For the text-containing cell, return its midpoint in (x, y) coordinate format. 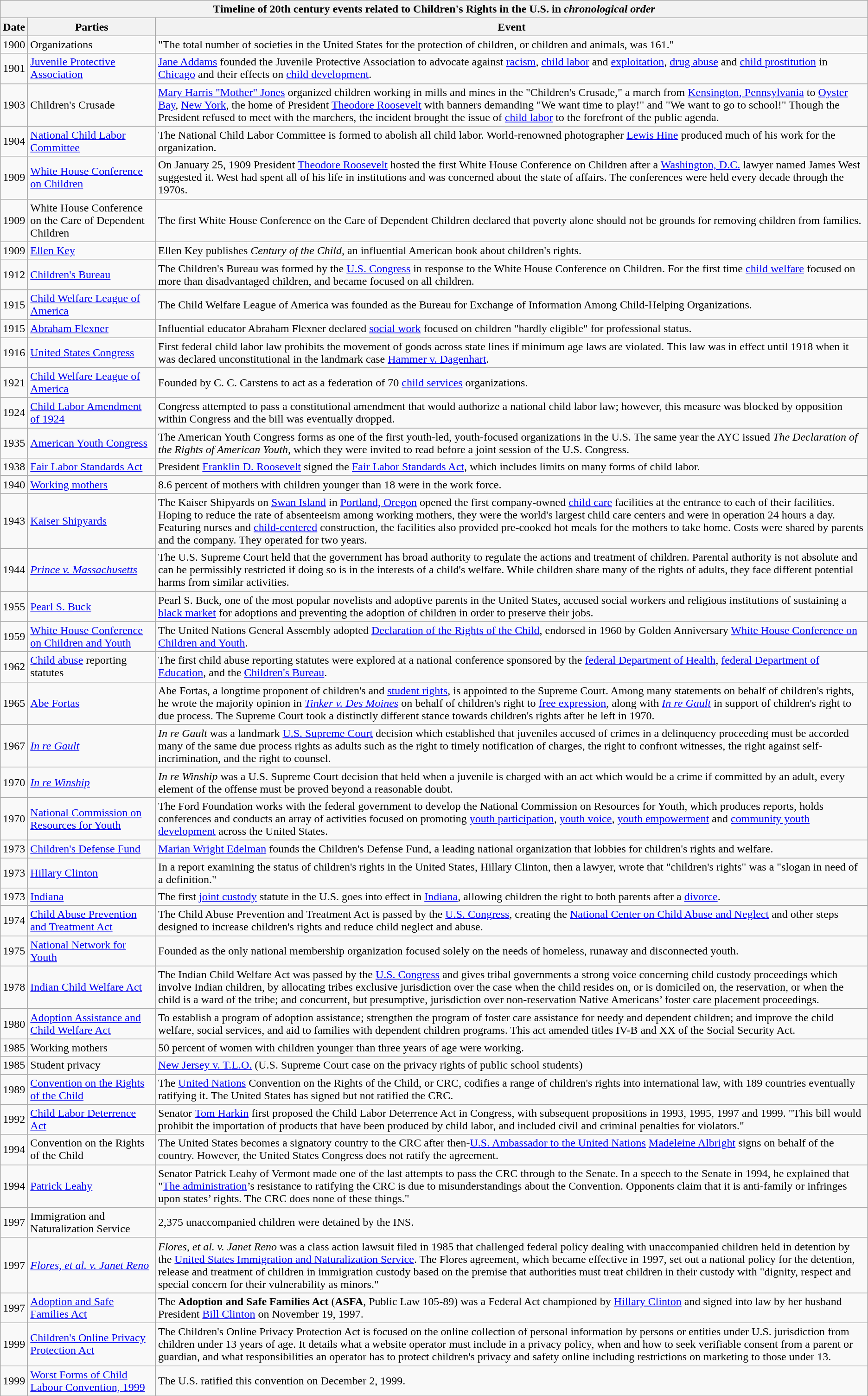
1900 (14, 45)
Abe Fortas (92, 703)
1955 (14, 607)
National Network for Youth (92, 951)
Child abuse reporting statutes (92, 667)
Child Labor Deterrence Act (92, 1120)
White House Conference on Children and Youth (92, 636)
Indian Child Welfare Act (92, 987)
Student privacy (92, 1065)
8.6 percent of mothers with children younger than 18 were in the work force. (512, 485)
Adoption and Safe Families Act (92, 1308)
Juvenile Protective Association (92, 69)
1989 (14, 1089)
Event (512, 27)
1978 (14, 987)
1935 (14, 443)
Child Abuse Prevention and Treatment Act (92, 921)
1943 (14, 521)
Influential educator Abraham Flexner declared social work focused on children "hardly eligible" for professional status. (512, 328)
President Franklin D. Roosevelt signed the Fair Labor Standards Act, which includes limits on many forms of child labor. (512, 467)
Child Labor Amendment of 1924 (92, 413)
Adoption Assistance and Child Welfare Act (92, 1024)
2,375 unaccompanied children were detained by the INS. (512, 1223)
Date (14, 27)
1975 (14, 951)
United States Congress (92, 352)
1992 (14, 1120)
1944 (14, 570)
1903 (14, 105)
1980 (14, 1024)
In re Gault (92, 746)
1921 (14, 383)
Prince v. Massachusetts (92, 570)
Worst Forms of Child Labour Convention, 1999 (92, 1380)
The U.S. ratified this convention on December 2, 1999. (512, 1380)
The first joint custody statute in the U.S. goes into effect in Indiana, allowing children the right to both parents after a divorce. (512, 897)
In re Winship (92, 782)
New Jersey v. T.L.O. (U.S. Supreme Court case on the privacy rights of public school students) (512, 1065)
Flores, et al. v. Janet Reno (92, 1265)
White House Conference on Children (92, 178)
Hillary Clinton (92, 873)
Children's Online Privacy Protection Act (92, 1344)
50 percent of women with children younger than three years of age were working. (512, 1048)
National Child Labor Committee (92, 141)
The Child Welfare League of America was founded as the Bureau for Exchange of Information Among Child-Helping Organizations. (512, 304)
1901 (14, 69)
Children's Defense Fund (92, 849)
American Youth Congress (92, 443)
Organizations (92, 45)
Ellen Key publishes Century of the Child, an influential American book about children's rights. (512, 250)
1962 (14, 667)
1959 (14, 636)
Timeline of 20th century events related to Children's Rights in the U.S. in chronological order (434, 9)
Pearl S. Buck (92, 607)
Abraham Flexner (92, 328)
Marian Wright Edelman founds the Children's Defense Fund, a leading national organization that lobbies for children's rights and welfare. (512, 849)
"The total number of societies in the United States for the protection of children, or children and animals, was 161." (512, 45)
1940 (14, 485)
1967 (14, 746)
1916 (14, 352)
1904 (14, 141)
1965 (14, 703)
Indiana (92, 897)
Children's Crusade (92, 105)
Ellen Key (92, 250)
Parties (92, 27)
White House Conference on the Care of Dependent Children (92, 220)
Immigration and Naturalization Service (92, 1223)
Founded as the only national membership organization focused solely on the needs of homeless, runaway and disconnected youth. (512, 951)
Founded by C. C. Carstens to act as a federation of 70 child services organizations. (512, 383)
Kaiser Shipyards (92, 521)
Fair Labor Standards Act (92, 467)
1912 (14, 275)
Children's Bureau (92, 275)
Patrick Leahy (92, 1186)
1938 (14, 467)
1924 (14, 413)
1974 (14, 921)
National Commission on Resources for Youth (92, 819)
